For the text-containing cell, return its midpoint in (X, Y) coordinate format. 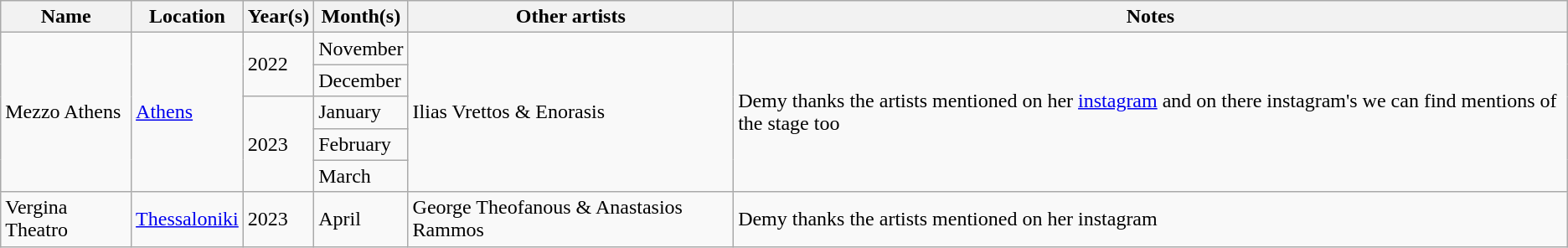
Demy thanks the artists mentioned on her instagram (1151, 220)
Notes (1151, 17)
January (361, 112)
Month(s) (361, 17)
Mezzo Athens (66, 112)
Demy thanks the artists mentioned on her instagram and on there instagram's we can find mentions of the stage too (1151, 112)
Year(s) (278, 17)
Athens (188, 112)
George Theofanous & Anastasios Rammos (571, 220)
Vergina Theatro (66, 220)
2022 (278, 65)
April (361, 220)
February (361, 144)
Name (66, 17)
March (361, 176)
Location (188, 17)
December (361, 80)
Ilias Vrettos & Enorasis (571, 112)
November (361, 49)
Other artists (571, 17)
Thessaloniki (188, 220)
